Scan for the cell matching the given text and deliver its [x, y] coordinate at center. 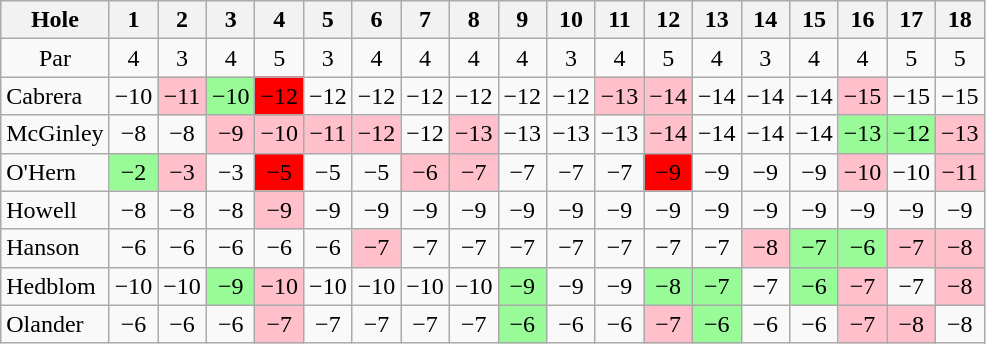
13 [716, 20]
Howell [55, 210]
10 [572, 20]
McGinley [55, 134]
8 [474, 20]
O'Hern [55, 172]
Cabrera [55, 96]
7 [426, 20]
1 [134, 20]
11 [620, 20]
17 [912, 20]
Hanson [55, 248]
12 [668, 20]
15 [814, 20]
−2 [134, 172]
6 [376, 20]
Olander [55, 324]
16 [862, 20]
14 [766, 20]
Par [55, 58]
Hedblom [55, 286]
9 [522, 20]
Hole [55, 20]
2 [182, 20]
18 [960, 20]
